Return the (X, Y) coordinate for the center point of the cell that contains the specified text.  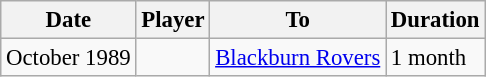
Player (173, 20)
To (298, 20)
Duration (436, 20)
1 month (436, 58)
Blackburn Rovers (298, 58)
Date (68, 20)
October 1989 (68, 58)
